Provide the (X, Y) coordinate of the cell's center where the given text is located.  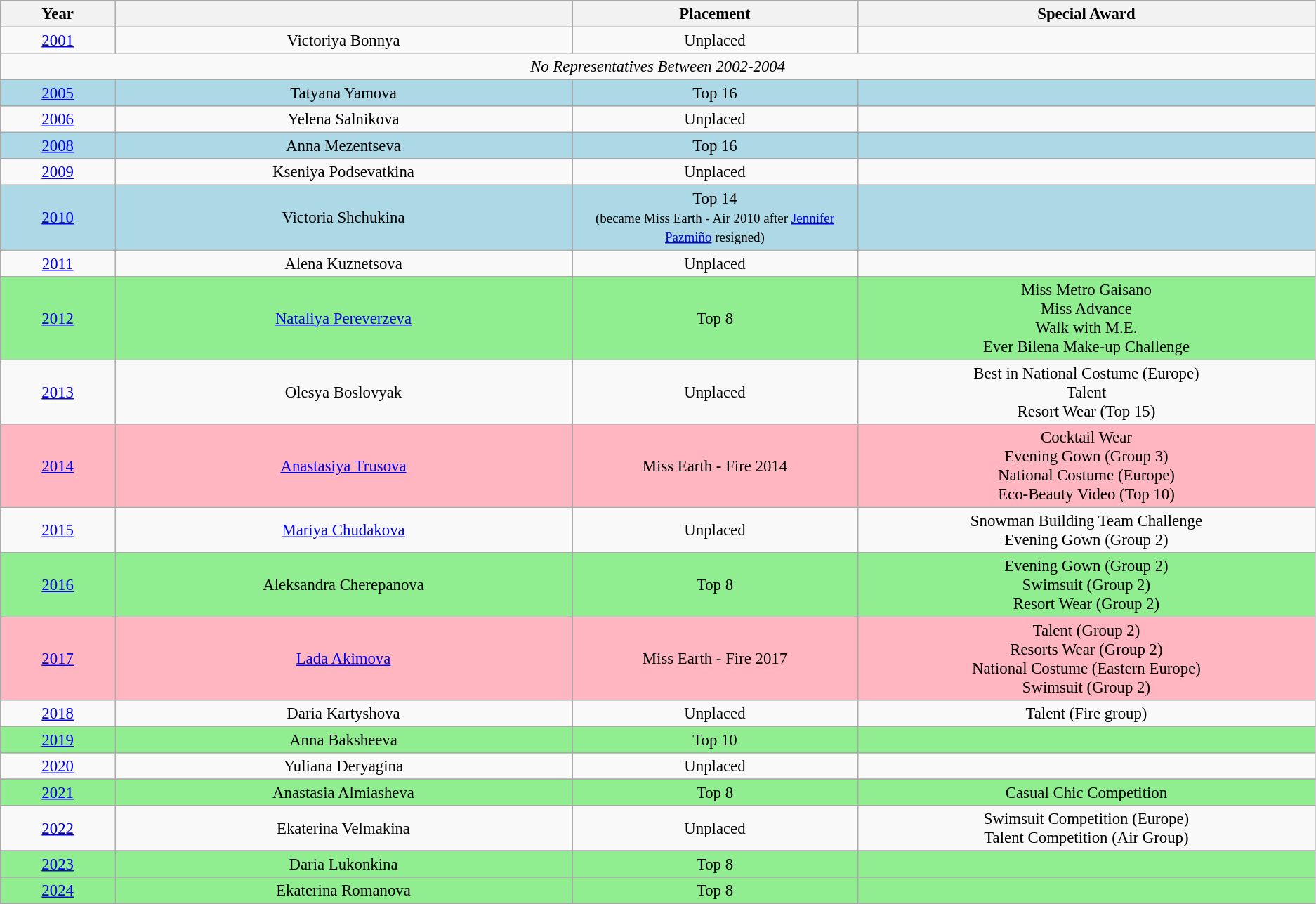
2012 (58, 317)
2018 (58, 714)
Year (58, 14)
2019 (58, 740)
Nataliya Pereverzeva (344, 317)
2015 (58, 530)
2011 (58, 263)
Special Award (1086, 14)
2014 (58, 465)
2017 (58, 659)
Mariya Chudakova (344, 530)
Ekaterina Romanova (344, 891)
Victoriya Bonnya (344, 41)
Daria Kartyshova (344, 714)
Ekaterina Velmakina (344, 829)
No Representatives Between 2002-2004 (658, 67)
Miss Earth - Fire 2014 (715, 465)
Swimsuit Competition (Europe) Talent Competition (Air Group) (1086, 829)
Aleksandra Cherepanova (344, 585)
2008 (58, 146)
Anna Baksheeva (344, 740)
Daria Lukonkina (344, 865)
2016 (58, 585)
Best in National Costume (Europe) TalentResort Wear (Top 15) (1086, 392)
Miss Metro Gaisano Miss Advance Walk with M.E. Ever Bilena Make-up Challenge (1086, 317)
Anastasia Almiasheva (344, 793)
2010 (58, 218)
Kseniya Podsevatkina (344, 172)
Yelena Salnikova (344, 119)
2022 (58, 829)
2006 (58, 119)
2001 (58, 41)
Cocktail Wear Evening Gown (Group 3) National Costume (Europe)Eco-Beauty Video (Top 10) (1086, 465)
2021 (58, 793)
Top 14(became Miss Earth - Air 2010 after Jennifer Pazmiño resigned) (715, 218)
Anna Mezentseva (344, 146)
Evening Gown (Group 2) Swimsuit (Group 2) Resort Wear (Group 2) (1086, 585)
2013 (58, 392)
2023 (58, 865)
Alena Kuznetsova (344, 263)
Placement (715, 14)
Miss Earth - Fire 2017 (715, 659)
2020 (58, 766)
Snowman Building Team Challenge Evening Gown (Group 2) (1086, 530)
Talent (Group 2) Resorts Wear (Group 2) National Costume (Eastern Europe) Swimsuit (Group 2) (1086, 659)
Tatyana Yamova (344, 93)
Olesya Boslovyak (344, 392)
Top 10 (715, 740)
2009 (58, 172)
Anastasiya Trusova (344, 465)
Talent (Fire group) (1086, 714)
Lada Akimova (344, 659)
Casual Chic Competition (1086, 793)
Yuliana Deryagina (344, 766)
2005 (58, 93)
Victoria Shchukina (344, 218)
2024 (58, 891)
